Find where the given text appears and provide that cell's center as [X, Y] coordinate. 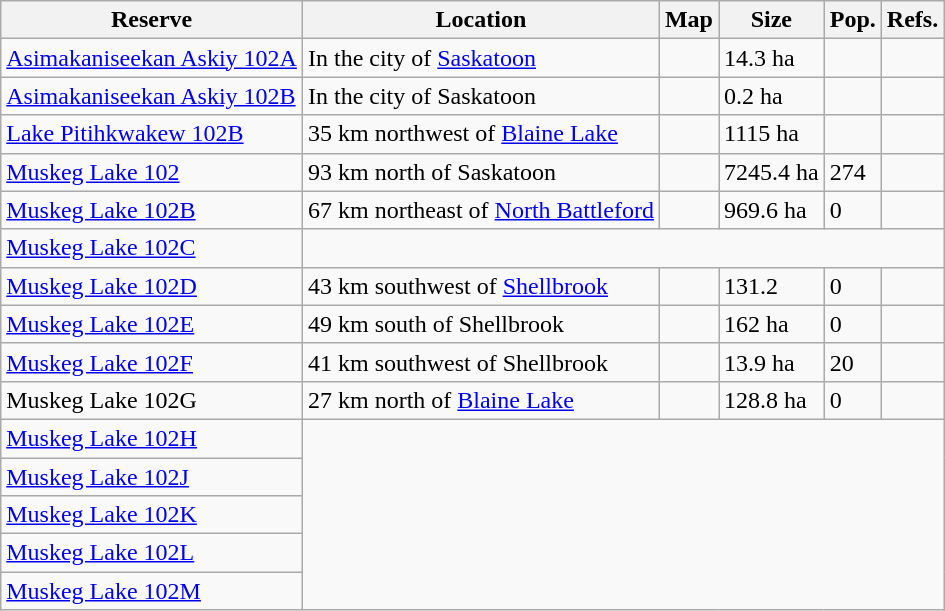
Asimakaniseekan Askiy 102B [152, 96]
Lake Pitihkwakew 102B [152, 134]
Muskeg Lake 102D [152, 286]
Muskeg Lake 102L [152, 553]
20 [852, 362]
Muskeg Lake 102G [152, 400]
Muskeg Lake 102J [152, 477]
35 km northwest of Blaine Lake [480, 134]
969.6 ha [771, 210]
Pop. [852, 20]
14.3 ha [771, 58]
Muskeg Lake 102 [152, 172]
131.2 [771, 286]
Muskeg Lake 102K [152, 515]
13.9 ha [771, 362]
Muskeg Lake 102F [152, 362]
Muskeg Lake 102C [152, 248]
Map [688, 20]
0.2 ha [771, 96]
Muskeg Lake 102B [152, 210]
128.8 ha [771, 400]
Reserve [152, 20]
Muskeg Lake 102E [152, 324]
1115 ha [771, 134]
Muskeg Lake 102M [152, 591]
43 km southwest of Shellbrook [480, 286]
Size [771, 20]
Location [480, 20]
Refs. [912, 20]
93 km north of Saskatoon [480, 172]
41 km southwest of Shellbrook [480, 362]
67 km northeast of North Battleford [480, 210]
274 [852, 172]
Muskeg Lake 102H [152, 438]
7245.4 ha [771, 172]
162 ha [771, 324]
27 km north of Blaine Lake [480, 400]
49 km south of Shellbrook [480, 324]
Asimakaniseekan Askiy 102A [152, 58]
